Return the (x, y) coordinate for the center point of the cell that contains the specified text.  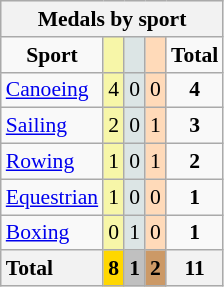
11 (194, 269)
8 (114, 269)
Sport (52, 55)
Canoeing (52, 90)
Equestrian (52, 197)
Medals by sport (112, 19)
Rowing (52, 162)
Boxing (52, 233)
3 (194, 126)
Sailing (52, 126)
